Search for the cell housing the specified text and yield its [X, Y] center coordinate. 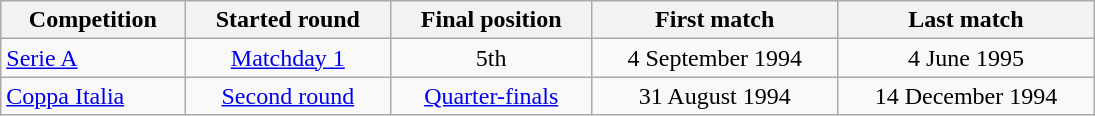
5th [492, 58]
4 September 1994 [715, 58]
Coppa Italia [93, 96]
Serie A [93, 58]
14 December 1994 [966, 96]
Quarter-finals [492, 96]
Started round [288, 20]
Competition [93, 20]
Matchday 1 [288, 58]
31 August 1994 [715, 96]
Last match [966, 20]
First match [715, 20]
Second round [288, 96]
Final position [492, 20]
4 June 1995 [966, 58]
